Return the [x, y] coordinate for the center point of the cell that contains the specified text.  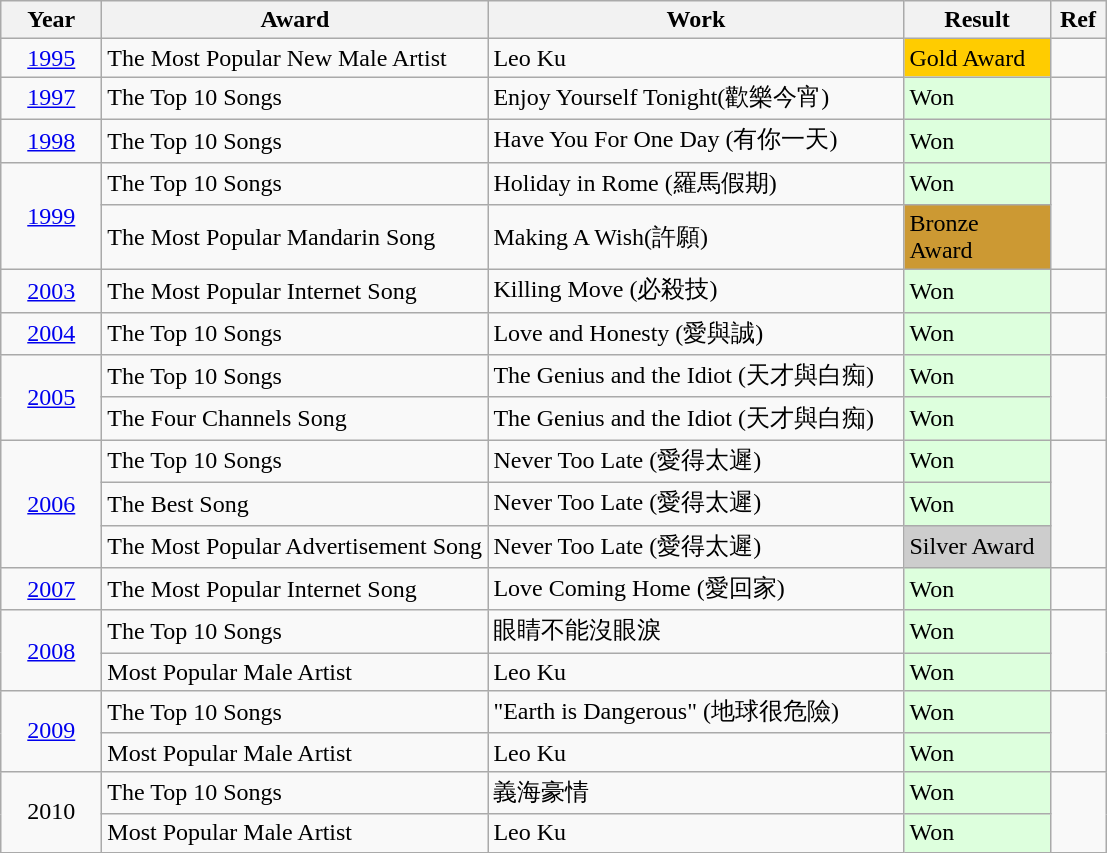
Result [977, 20]
2003 [52, 292]
2010 [52, 812]
The Most Popular Advertisement Song [295, 546]
眼睛不能沒眼淚 [696, 632]
The Best Song [295, 504]
Making A Wish(許願) [696, 238]
2005 [52, 398]
Silver Award [977, 546]
The Most Popular Mandarin Song [295, 238]
Gold Award [977, 58]
Work [696, 20]
2004 [52, 334]
Award [295, 20]
The Most Popular New Male Artist [295, 58]
Holiday in Rome (羅馬假期) [696, 184]
1999 [52, 216]
義海豪情 [696, 792]
Bronze Award [977, 238]
Love Coming Home (愛回家) [696, 590]
Killing Move (必殺技) [696, 292]
2006 [52, 504]
Year [52, 20]
1998 [52, 140]
Enjoy Yourself Tonight(歡樂今宵) [696, 98]
The Four Channels Song [295, 418]
2008 [52, 650]
2009 [52, 732]
1995 [52, 58]
Love and Honesty (愛與誠) [696, 334]
"Earth is Dangerous" (地球很危險) [696, 712]
1997 [52, 98]
Have You For One Day (有你一天) [696, 140]
Ref [1078, 20]
2007 [52, 590]
